Detect which cell encompasses the target text, then output its (x, y) center coordinate. 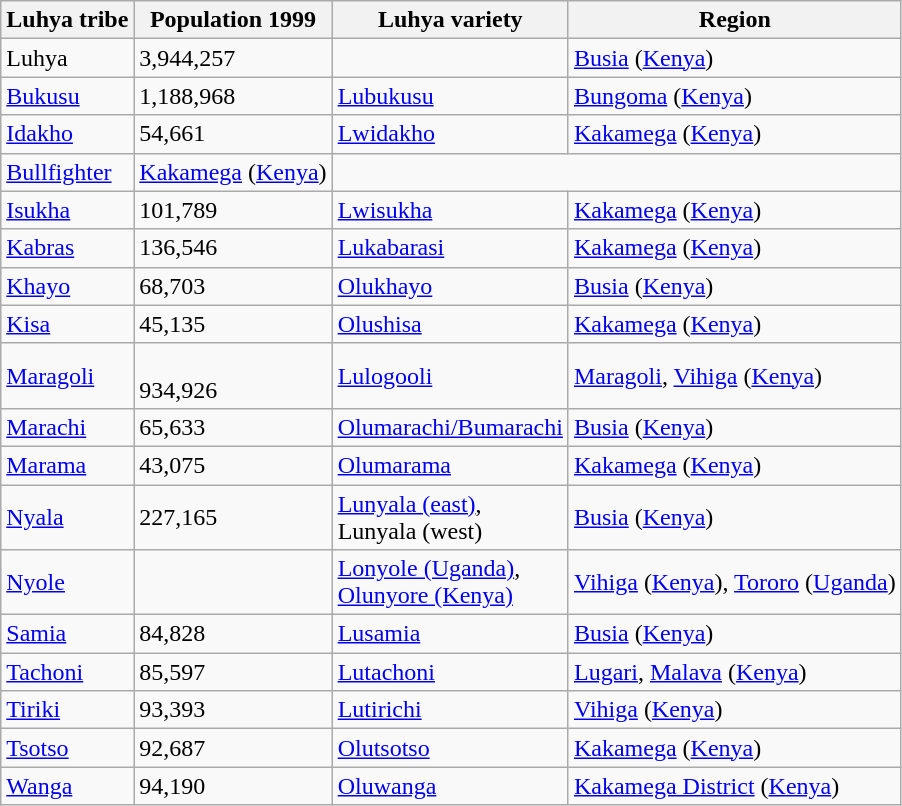
Lugari, Malava (Kenya) (734, 672)
1,188,968 (233, 96)
Marachi (68, 427)
3,944,257 (233, 58)
Wanga (68, 786)
Nyala (68, 516)
85,597 (233, 672)
136,546 (233, 248)
Marama (68, 465)
Olushisa (450, 324)
Lonyole (Uganda), Olunyore (Kenya) (450, 582)
Samia (68, 634)
Bukusu (68, 96)
Lubukusu (450, 96)
Tsotso (68, 748)
Maragoli (68, 376)
93,393 (233, 710)
Kabras (68, 248)
Olumarachi/Bumarachi (450, 427)
Lutirichi (450, 710)
Lunyala (east), Lunyala (west) (450, 516)
Oluwanga (450, 786)
Bullfighter (68, 172)
Luhya tribe (68, 20)
65,633 (233, 427)
Nyole (68, 582)
94,190 (233, 786)
Olukhayo (450, 286)
Isukha (68, 210)
101,789 (233, 210)
54,661 (233, 134)
Lutachoni (450, 672)
45,135 (233, 324)
Tiriki (68, 710)
Lusamia (450, 634)
227,165 (233, 516)
Luhya (68, 58)
Bungoma (Kenya) (734, 96)
Lwisukha (450, 210)
Olumarama (450, 465)
Lulogooli (450, 376)
Luhya variety (450, 20)
Region (734, 20)
Vihiga (Kenya) (734, 710)
Khayo (68, 286)
Idakho (68, 134)
934,926 (233, 376)
Lukabarasi (450, 248)
Olutsotso (450, 748)
Vihiga (Kenya), Tororo (Uganda) (734, 582)
Maragoli, Vihiga (Kenya) (734, 376)
84,828 (233, 634)
Tachoni (68, 672)
Population 1999 (233, 20)
43,075 (233, 465)
Kakamega District (Kenya) (734, 786)
Lwidakho (450, 134)
Kisa (68, 324)
92,687 (233, 748)
68,703 (233, 286)
